For the text-containing cell, return its midpoint in (X, Y) coordinate format. 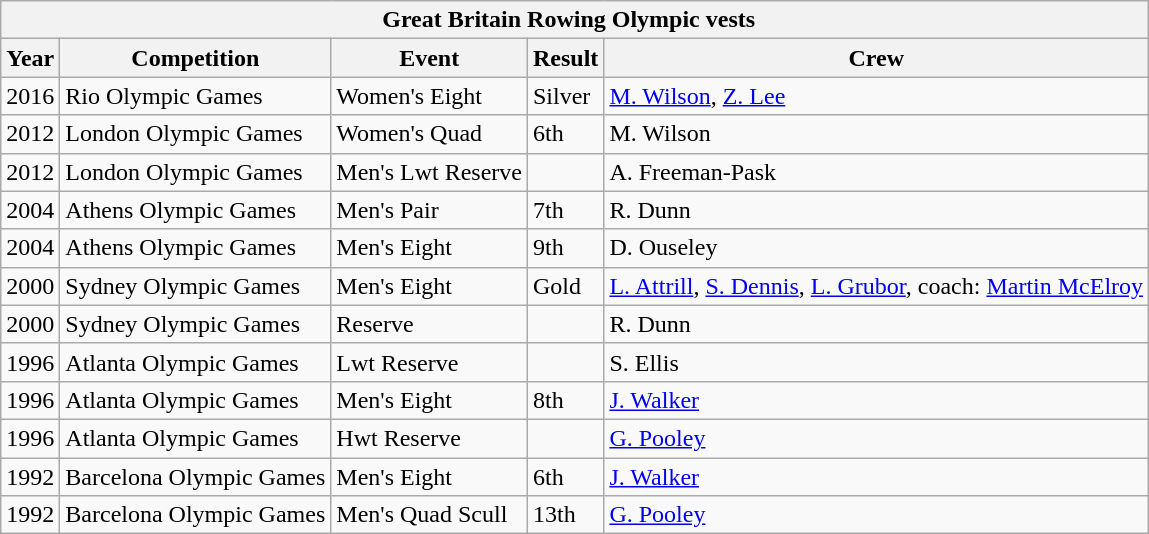
Men's Quad Scull (430, 515)
Women's Quad (430, 134)
7th (565, 210)
Gold (565, 286)
M. Wilson (876, 134)
Event (430, 58)
Reserve (430, 324)
L. Attrill, S. Dennis, L. Grubor, coach: Martin McElroy (876, 286)
Men's Pair (430, 210)
Year (30, 58)
S. Ellis (876, 362)
Men's Lwt Reserve (430, 172)
13th (565, 515)
Women's Eight (430, 96)
Crew (876, 58)
9th (565, 248)
A. Freeman-Pask (876, 172)
Lwt Reserve (430, 362)
Result (565, 58)
Hwt Reserve (430, 438)
2016 (30, 96)
D. Ouseley (876, 248)
Rio Olympic Games (196, 96)
Great Britain Rowing Olympic vests (575, 20)
Competition (196, 58)
8th (565, 400)
M. Wilson, Z. Lee (876, 96)
Silver (565, 96)
